Pinpoint the cell where the given text exists, returning its (x, y) midpoint coordinate. 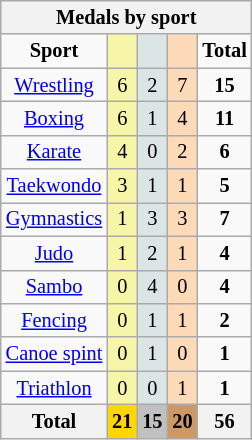
Fencing (54, 320)
Taekwondo (54, 186)
Canoe spint (54, 354)
11 (224, 118)
Sambo (54, 287)
Sport (54, 51)
Judo (54, 253)
20 (182, 421)
Wrestling (54, 85)
Triathlon (54, 388)
21 (122, 421)
5 (224, 186)
Karate (54, 152)
Gymnastics (54, 219)
Medals by sport (126, 17)
Boxing (54, 118)
56 (224, 421)
